Identify which cell holds the provided text, then report its (x, y) central coordinate. 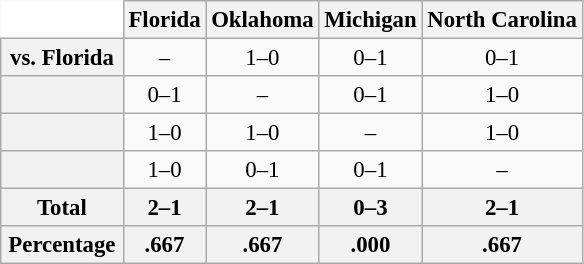
Oklahoma (262, 20)
Florida (164, 20)
Percentage (62, 245)
vs. Florida (62, 58)
.000 (370, 245)
Total (62, 208)
0–3 (370, 208)
Michigan (370, 20)
North Carolina (502, 20)
